Extract the [x, y] coordinate from the center of the cell holding the provided text.  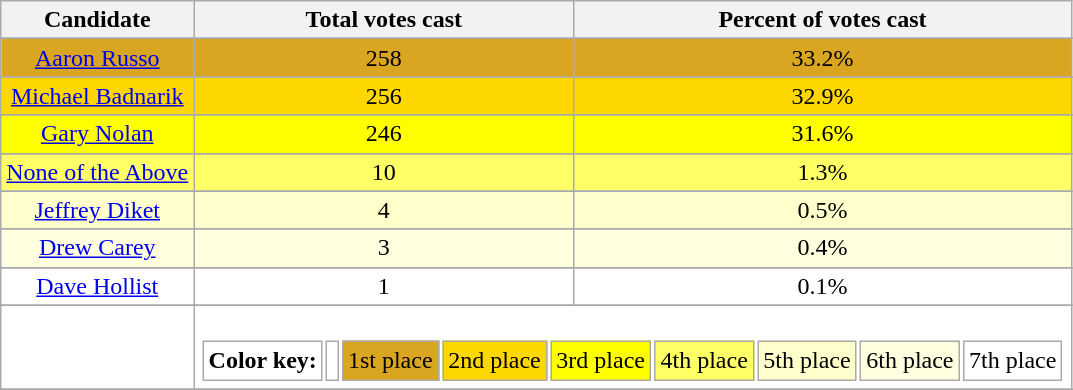
5th place [807, 361]
Drew Carey [98, 248]
258 [384, 58]
0.4% [822, 248]
32.9% [822, 96]
Jeffrey Diket [98, 210]
None of the Above [98, 172]
4 [384, 210]
3 [384, 248]
0.5% [822, 210]
Dave Hollist [98, 286]
1 [384, 286]
2nd place [494, 361]
31.6% [822, 134]
Color key: 1st place 2nd place 3rd place 4th place 5th place 6th place 7th place [632, 347]
33.2% [822, 58]
3rd place [600, 361]
0.1% [822, 286]
1.3% [822, 172]
Percent of votes cast [822, 20]
256 [384, 96]
7th place [1013, 361]
Candidate [98, 20]
Aaron Russo [98, 58]
10 [384, 172]
Gary Nolan [98, 134]
6th place [910, 361]
Total votes cast [384, 20]
Color key: [262, 361]
4th place [704, 361]
Michael Badnarik [98, 96]
246 [384, 134]
1st place [390, 361]
